Search for the cell housing the specified text and yield its (x, y) center coordinate. 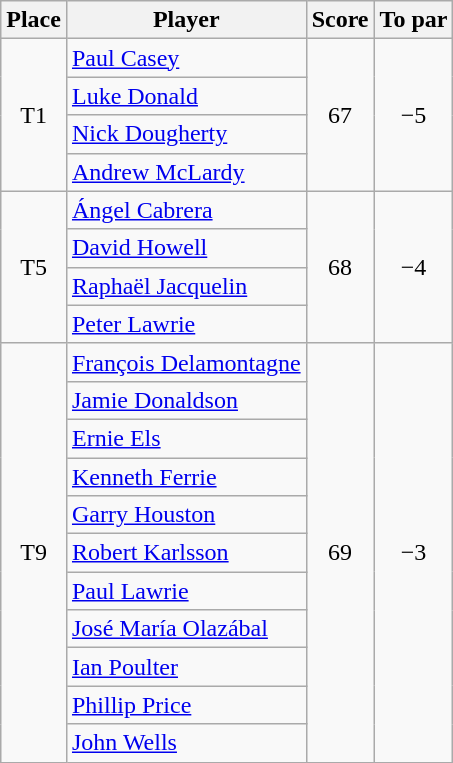
Kenneth Ferrie (186, 477)
Ian Poulter (186, 667)
67 (340, 115)
Ernie Els (186, 438)
68 (340, 267)
Player (186, 20)
Luke Donald (186, 96)
−3 (414, 552)
José María Olazábal (186, 629)
T1 (34, 115)
Peter Lawrie (186, 324)
Robert Karlsson (186, 553)
Score (340, 20)
T9 (34, 552)
Andrew McLardy (186, 172)
Jamie Donaldson (186, 400)
François Delamontagne (186, 362)
David Howell (186, 248)
T5 (34, 267)
Paul Lawrie (186, 591)
Raphaël Jacquelin (186, 286)
−5 (414, 115)
Paul Casey (186, 58)
−4 (414, 267)
69 (340, 552)
John Wells (186, 743)
Phillip Price (186, 705)
Garry Houston (186, 515)
To par (414, 20)
Place (34, 20)
Nick Dougherty (186, 134)
Ángel Cabrera (186, 210)
